Search for the cell housing the specified text and yield its [X, Y] center coordinate. 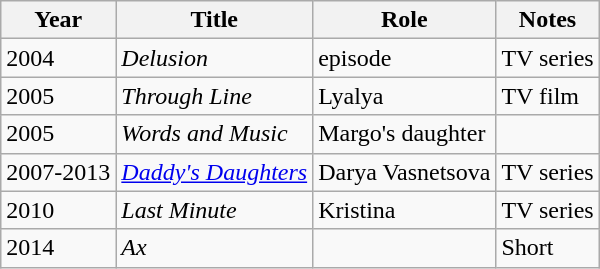
2010 [58, 210]
Role [404, 20]
2007-2013 [58, 172]
Lyalya [404, 96]
Title [214, 20]
Notes [548, 20]
Last Minute [214, 210]
2014 [58, 248]
Short [548, 248]
Through Line [214, 96]
Kristina [404, 210]
Darya Vasnetsova [404, 172]
Delusion [214, 58]
Margo's daughter [404, 134]
Daddy's Daughters [214, 172]
Ax [214, 248]
2004 [58, 58]
episode [404, 58]
Year [58, 20]
TV film [548, 96]
Words and Music [214, 134]
